Extract the [X, Y] coordinate from the center of the cell holding the provided text.  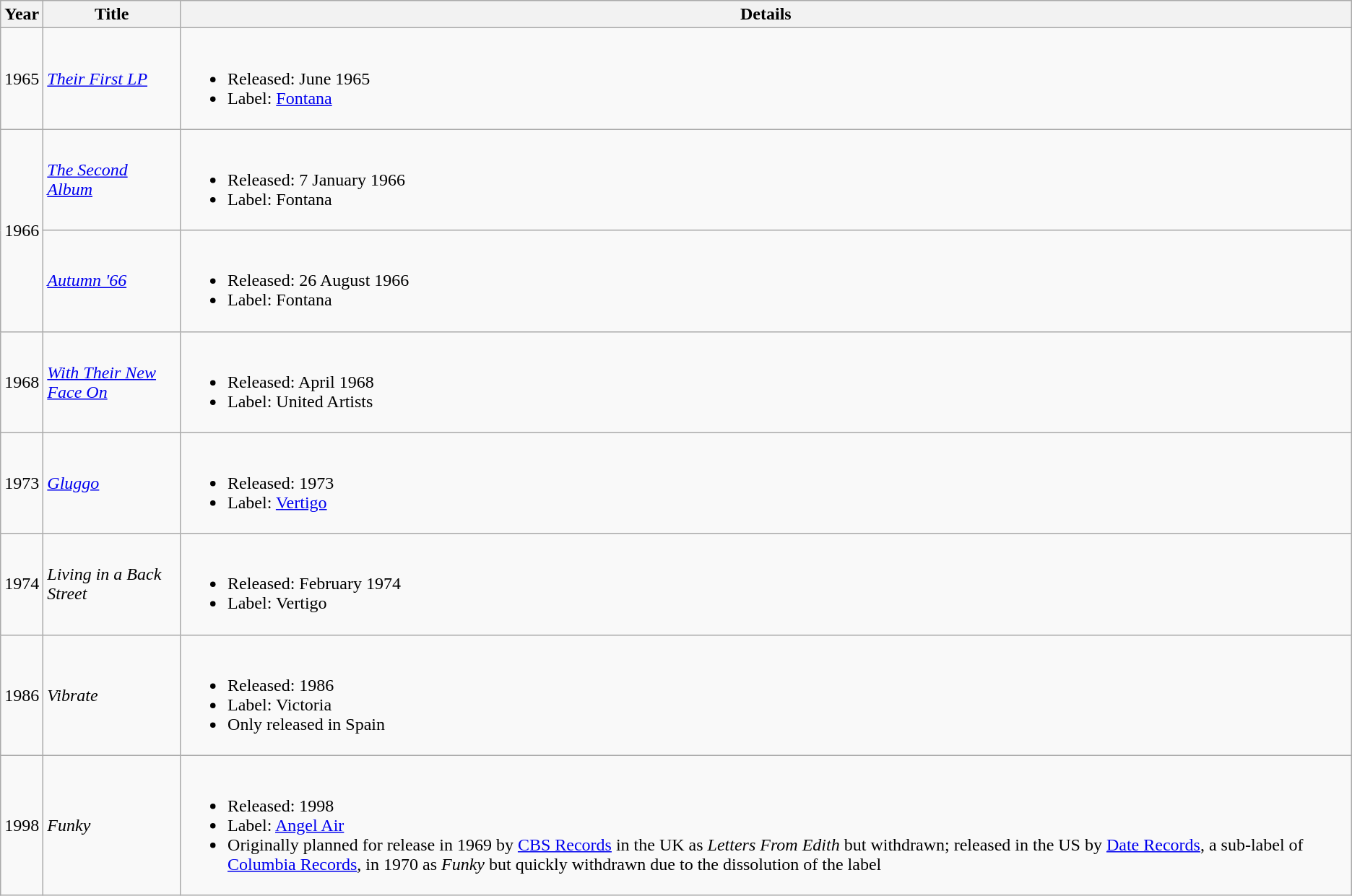
Year [22, 14]
Funky [112, 825]
Released: 1986Label: VictoriaOnly released in Spain [766, 695]
Living in a Back Street [112, 584]
Autumn '66 [112, 281]
Vibrate [112, 695]
1973 [22, 483]
Title [112, 14]
Released: June 1965Label: Fontana [766, 79]
Their First LP [112, 79]
1974 [22, 584]
Released: 1973Label: Vertigo [766, 483]
Released: April 1968Label: United Artists [766, 382]
Details [766, 14]
The Second Album [112, 180]
1966 [22, 230]
1986 [22, 695]
Released: 7 January 1966Label: Fontana [766, 180]
1998 [22, 825]
Gluggo [112, 483]
1965 [22, 79]
With Their New Face On [112, 382]
Released: February 1974Label: Vertigo [766, 584]
1968 [22, 382]
Released: 26 August 1966Label: Fontana [766, 281]
